Extract the (X, Y) coordinate from the center of the cell holding the provided text.  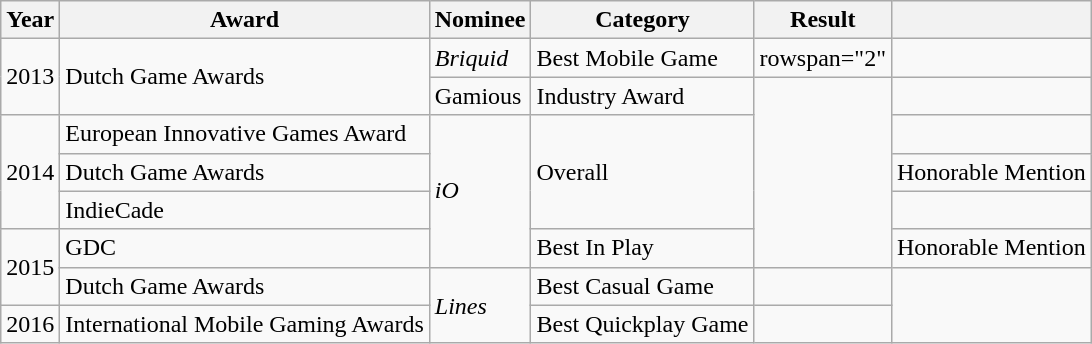
International Mobile Gaming Awards (244, 324)
IndieCade (244, 210)
Lines (480, 305)
Best In Play (642, 248)
Nominee (480, 20)
Result (823, 20)
2015 (30, 267)
Industry Award (642, 96)
Overall (642, 172)
rowspan="2" (823, 58)
GDC (244, 248)
Best Quickplay Game (642, 324)
Year (30, 20)
Briquid (480, 58)
European Innovative Games Award (244, 134)
Category (642, 20)
Gamious (480, 96)
2016 (30, 324)
iO (480, 191)
Award (244, 20)
Best Mobile Game (642, 58)
2013 (30, 77)
Best Casual Game (642, 286)
2014 (30, 172)
